Identify which cell holds the provided text, then report its (X, Y) central coordinate. 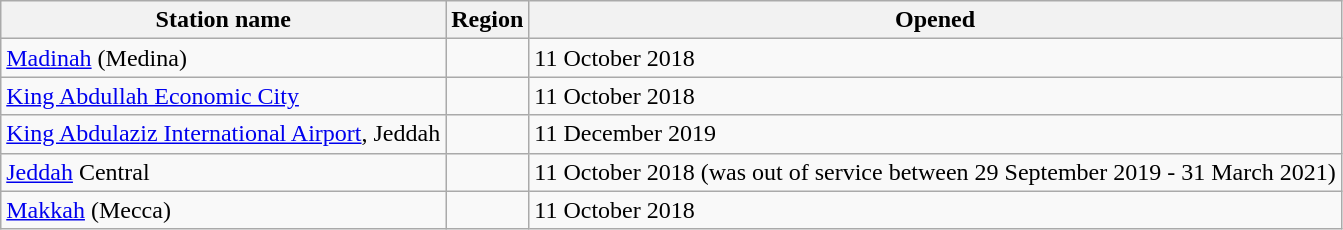
Madinah (Medina) (224, 58)
Station name (224, 20)
King Abdullah Economic City (224, 96)
11 October 2018 (was out of service between 29 September 2019 - 31 March 2021) (936, 172)
Opened (936, 20)
11 December 2019 (936, 134)
Region (488, 20)
King Abdulaziz International Airport, Jeddah (224, 134)
Makkah (Mecca) (224, 210)
Jeddah Central (224, 172)
